Locate the cell with the specified text and output its (X, Y) center coordinate. 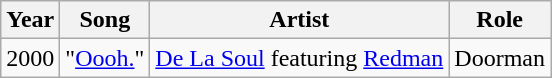
Doorman (500, 58)
Song (105, 20)
Year (30, 20)
"Oooh." (105, 58)
2000 (30, 58)
De La Soul featuring Redman (300, 58)
Artist (300, 20)
Role (500, 20)
